Locate the cell with the specified text and output its (x, y) center coordinate. 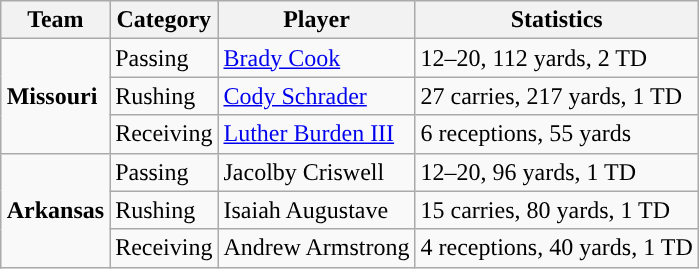
Isaiah Augustave (316, 210)
Cody Schrader (316, 96)
27 carries, 217 yards, 1 TD (556, 96)
Arkansas (55, 210)
6 receptions, 55 yards (556, 134)
4 receptions, 40 yards, 1 TD (556, 248)
Statistics (556, 20)
Luther Burden III (316, 134)
Missouri (55, 96)
Player (316, 20)
Andrew Armstrong (316, 248)
Brady Cook (316, 58)
15 carries, 80 yards, 1 TD (556, 210)
Category (164, 20)
Jacolby Criswell (316, 172)
12–20, 96 yards, 1 TD (556, 172)
Team (55, 20)
12–20, 112 yards, 2 TD (556, 58)
